Find where the given text appears and provide that cell's center as (x, y) coordinate. 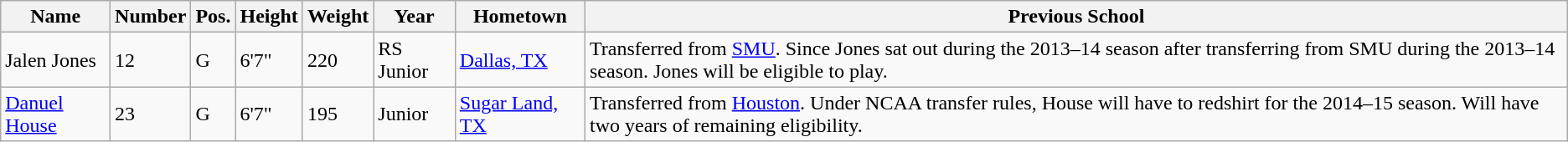
220 (338, 60)
12 (151, 60)
Previous School (1075, 17)
Weight (338, 17)
195 (338, 114)
Year (415, 17)
Jalen Jones (55, 60)
RS Junior (415, 60)
Danuel House (55, 114)
Height (269, 17)
Sugar Land, TX (519, 114)
23 (151, 114)
Name (55, 17)
Dallas, TX (519, 60)
Pos. (213, 17)
Number (151, 17)
Junior (415, 114)
Hometown (519, 17)
